Extract the (X, Y) coordinate from the center of the cell holding the provided text.  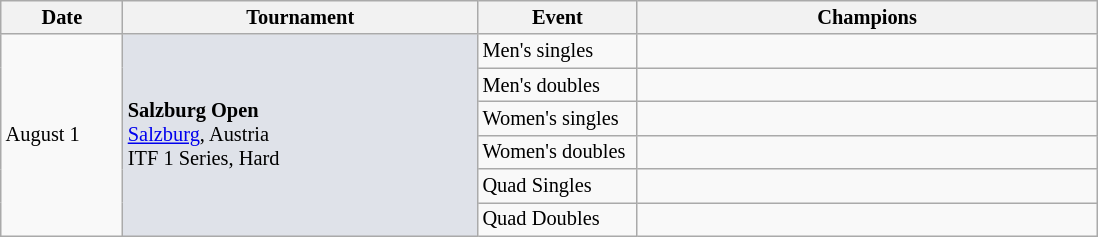
Quad Singles (558, 186)
Women's singles (558, 118)
August 1 (62, 135)
Tournament (300, 17)
Quad Doubles (558, 219)
Event (558, 17)
Men's singles (558, 51)
Salzburg Open Salzburg, AustriaITF 1 Series, Hard (300, 135)
Date (62, 17)
Men's doubles (558, 85)
Women's doubles (558, 152)
Champions (867, 17)
